Pinpoint the cell where the given text exists, returning its [X, Y] midpoint coordinate. 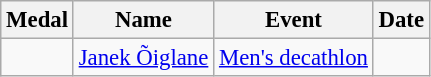
Janek Õiglane [143, 58]
Event [294, 20]
Name [143, 20]
Men's decathlon [294, 58]
Date [401, 20]
Medal [38, 20]
